For the text-containing cell, return its midpoint in (x, y) coordinate format. 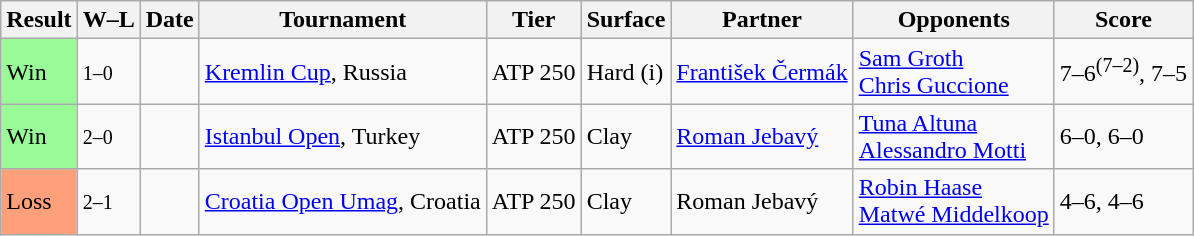
František Čermák (762, 72)
Surface (626, 20)
1–0 (108, 72)
2–0 (108, 136)
7–6(7–2), 7–5 (1123, 72)
Date (170, 20)
Tier (534, 20)
Opponents (954, 20)
Score (1123, 20)
6–0, 6–0 (1123, 136)
Hard (i) (626, 72)
Sam Groth Chris Guccione (954, 72)
Croatia Open Umag, Croatia (342, 202)
Tournament (342, 20)
Istanbul Open, Turkey (342, 136)
W–L (108, 20)
Kremlin Cup, Russia (342, 72)
Loss (39, 202)
Partner (762, 20)
4–6, 4–6 (1123, 202)
Result (39, 20)
Robin Haase Matwé Middelkoop (954, 202)
Tuna Altuna Alessandro Motti (954, 136)
2–1 (108, 202)
